Return the (X, Y) coordinate for the center point of the cell that contains the specified text.  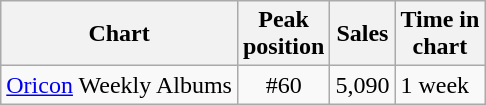
Oricon Weekly Albums (120, 85)
5,090 (362, 85)
Sales (362, 34)
Peakposition (283, 34)
Time inchart (440, 34)
Chart (120, 34)
#60 (283, 85)
1 week (440, 85)
